Detect which cell encompasses the target text, then output its [X, Y] center coordinate. 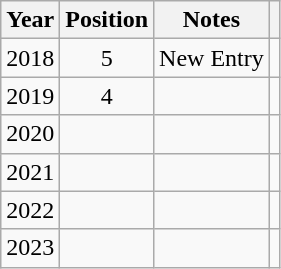
5 [107, 58]
4 [107, 96]
2021 [30, 172]
2022 [30, 210]
2018 [30, 58]
Year [30, 20]
Notes [212, 20]
Position [107, 20]
2020 [30, 134]
2019 [30, 96]
New Entry [212, 58]
2023 [30, 248]
